Find where the given text appears and provide that cell's center as (X, Y) coordinate. 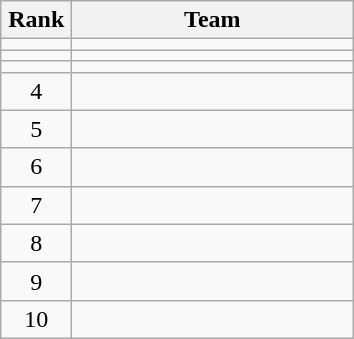
7 (36, 205)
5 (36, 129)
Team (212, 20)
4 (36, 91)
Rank (36, 20)
6 (36, 167)
10 (36, 319)
9 (36, 281)
8 (36, 243)
